From the cell containing the given text, extract its center point as [x, y] coordinate. 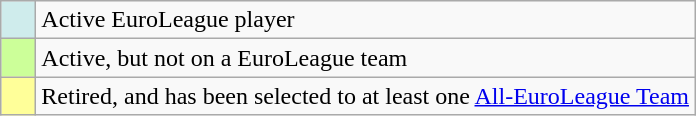
Retired, and has been selected to at least one All-EuroLeague Team [366, 96]
Active EuroLeague player [366, 20]
Active, but not on a EuroLeague team [366, 58]
